From the cell containing the given text, extract its center point as [X, Y] coordinate. 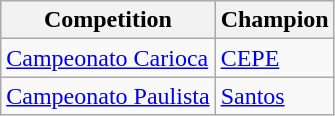
Champion [274, 20]
Campeonato Paulista [108, 96]
Santos [274, 96]
Campeonato Carioca [108, 58]
Competition [108, 20]
CEPE [274, 58]
